Find where the given text appears and provide that cell's center as (X, Y) coordinate. 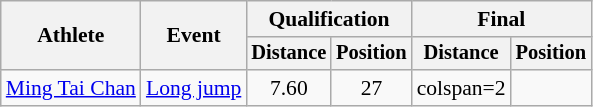
7.60 (288, 88)
Qualification (328, 19)
27 (371, 88)
Long jump (194, 88)
Athlete (71, 36)
Ming Tai Chan (71, 88)
Event (194, 36)
Final (502, 19)
colspan=2 (462, 88)
